Identify which cell holds the provided text, then report its (x, y) central coordinate. 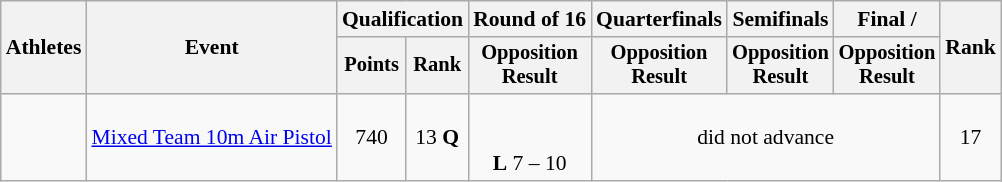
Semifinals (780, 19)
Points (372, 66)
Athletes (44, 48)
740 (372, 138)
Round of 16 (530, 19)
17 (970, 138)
Quarterfinals (659, 19)
L 7 – 10 (530, 138)
Final / (888, 19)
did not advance (766, 138)
13 Q (437, 138)
Qualification (402, 19)
Mixed Team 10m Air Pistol (211, 138)
Event (211, 48)
